For the text-containing cell, return its midpoint in (X, Y) coordinate format. 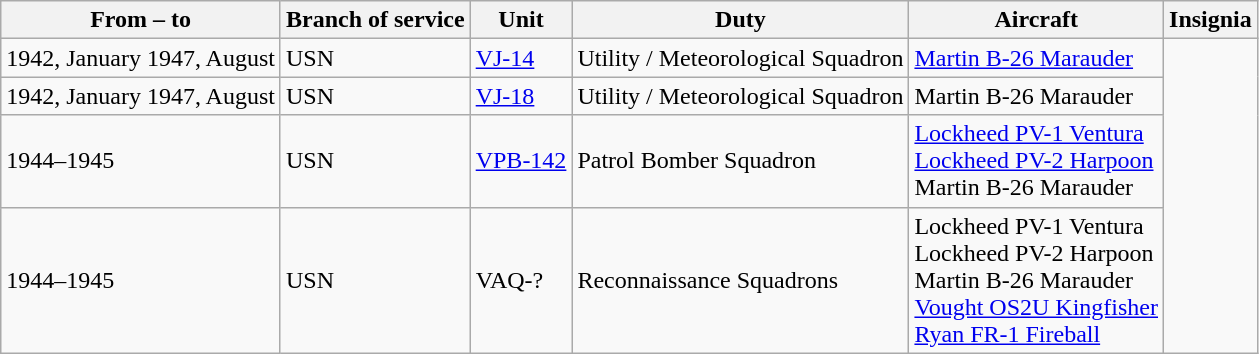
Lockheed PV-1 Ventura Lockheed PV-2 Harpoon Martin B-26 Marauder Vought OS2U Kingfisher Ryan FR-1 Fireball (1036, 280)
Aircraft (1036, 20)
Insignia (1211, 20)
Lockheed PV-1 VenturaLockheed PV-2 Harpoon Martin B-26 Marauder (1036, 161)
Branch of service (375, 20)
Patrol Bomber Squadron (740, 161)
Duty (740, 20)
VJ-18 (521, 96)
From – to (141, 20)
Unit (521, 20)
VJ-14 (521, 58)
VAQ-? (521, 280)
VPB-142 (521, 161)
Reconnaissance Squadrons (740, 280)
